Pinpoint the cell where the given text exists, returning its [X, Y] midpoint coordinate. 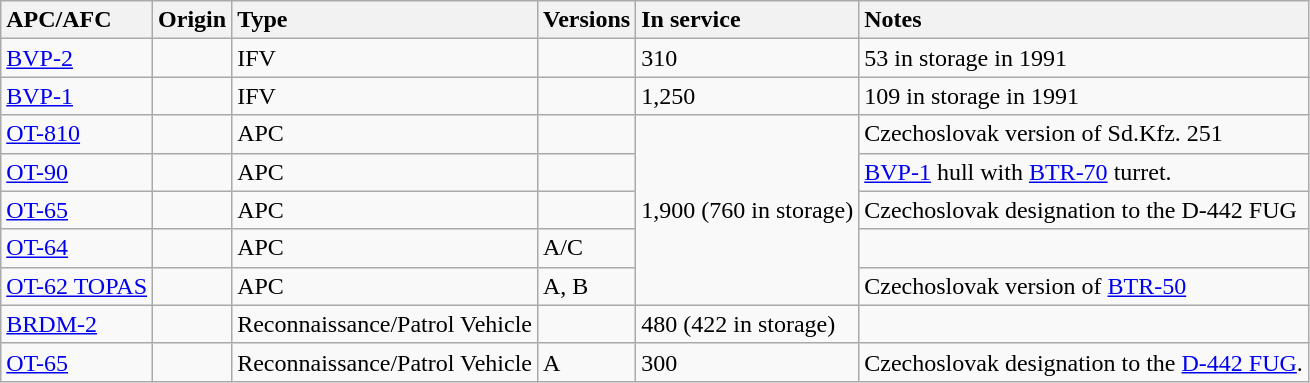
Origin [192, 20]
OT-62 TOPAS [77, 286]
BVP-2 [77, 58]
OT-810 [77, 134]
OT-64 [77, 248]
1,900 (760 in storage) [748, 210]
Notes [1084, 20]
A, B [586, 286]
OT-90 [77, 172]
APC/AFC [77, 20]
Czechoslovak designation to the D-442 FUG [1084, 210]
Czechoslovak designation to the D-442 FUG. [1084, 362]
Type [385, 20]
In service [748, 20]
53 in storage in 1991 [1084, 58]
300 [748, 362]
A [586, 362]
Versions [586, 20]
480 (422 in storage) [748, 324]
1,250 [748, 96]
109 in storage in 1991 [1084, 96]
Czechoslovak version of Sd.Kfz. 251 [1084, 134]
310 [748, 58]
BRDM-2 [77, 324]
Czechoslovak version of BTR-50 [1084, 286]
BVP-1 [77, 96]
A/C [586, 248]
BVP-1 hull with BTR-70 turret. [1084, 172]
